Output the (X, Y) coordinate of the center of the cell containing the given text.  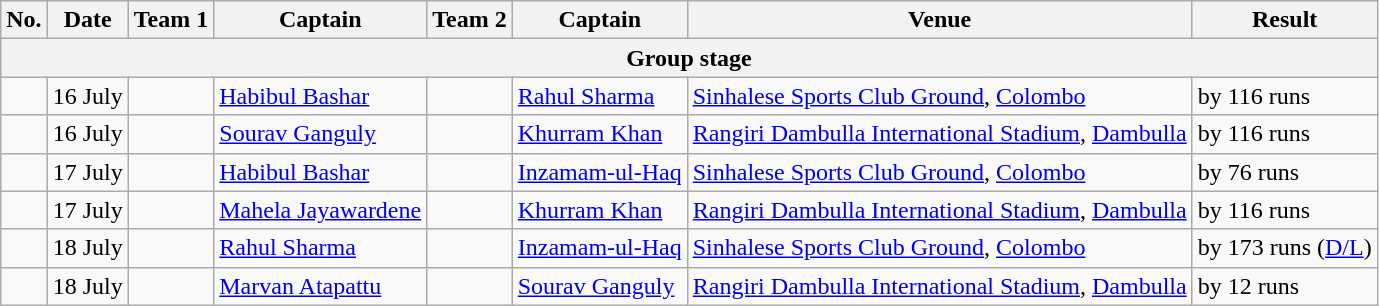
Team 2 (470, 20)
Group stage (689, 58)
Marvan Atapattu (320, 286)
Result (1284, 20)
No. (24, 20)
by 76 runs (1284, 172)
Venue (940, 20)
by 12 runs (1284, 286)
Team 1 (171, 20)
by 173 runs (D/L) (1284, 248)
Mahela Jayawardene (320, 210)
Date (88, 20)
